Search for the cell housing the specified text and yield its [x, y] center coordinate. 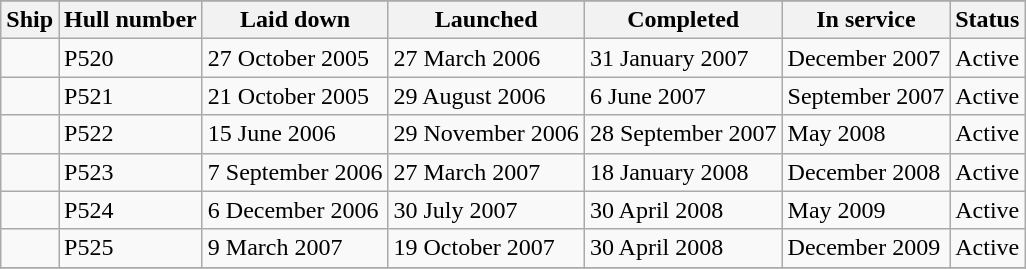
28 September 2007 [683, 134]
21 October 2005 [295, 96]
30 July 2007 [486, 210]
27 March 2006 [486, 58]
7 September 2006 [295, 172]
P524 [131, 210]
Completed [683, 20]
27 March 2007 [486, 172]
September 2007 [866, 96]
Laid down [295, 20]
15 June 2006 [295, 134]
29 November 2006 [486, 134]
December 2007 [866, 58]
May 2009 [866, 210]
In service [866, 20]
18 January 2008 [683, 172]
27 October 2005 [295, 58]
31 January 2007 [683, 58]
P521 [131, 96]
Hull number [131, 20]
P523 [131, 172]
29 August 2006 [486, 96]
Ship [30, 20]
6 June 2007 [683, 96]
May 2008 [866, 134]
19 October 2007 [486, 248]
December 2009 [866, 248]
Launched [486, 20]
6 December 2006 [295, 210]
Status [988, 20]
9 March 2007 [295, 248]
P520 [131, 58]
P522 [131, 134]
December 2008 [866, 172]
P525 [131, 248]
